Determine the [x, y] coordinate at the center of the cell enclosing the given text.  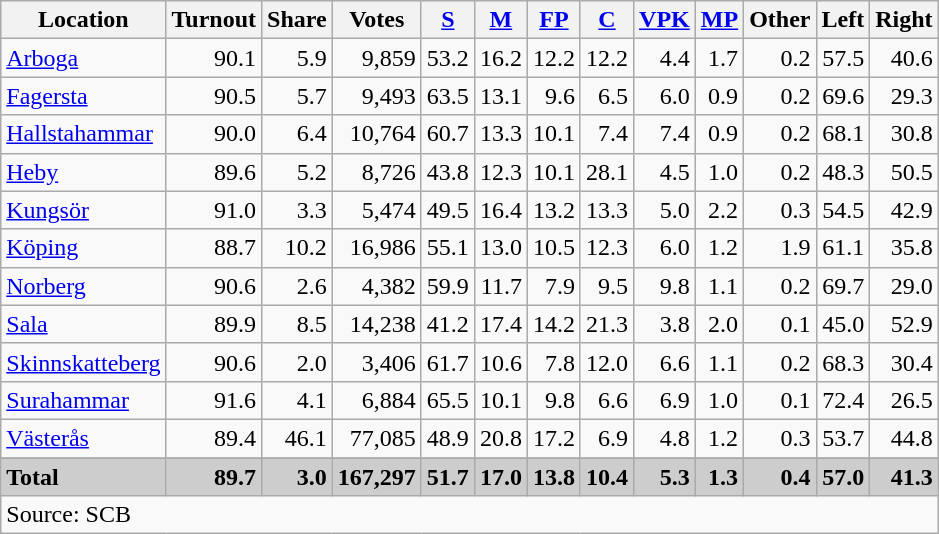
Arboga [84, 58]
60.7 [448, 134]
Norberg [84, 286]
13.1 [500, 96]
10.2 [298, 248]
0.4 [780, 477]
68.3 [843, 362]
5.3 [665, 477]
16.2 [500, 58]
41.2 [448, 324]
9,493 [376, 96]
40.6 [904, 58]
Köping [84, 248]
53.7 [843, 438]
91.6 [214, 400]
90.1 [214, 58]
6.5 [606, 96]
17.2 [554, 438]
Sala [84, 324]
16,986 [376, 248]
14,238 [376, 324]
7.9 [554, 286]
17.0 [500, 477]
Fagersta [84, 96]
4.1 [298, 400]
28.1 [606, 172]
69.6 [843, 96]
10.5 [554, 248]
Left [843, 20]
50.5 [904, 172]
11.7 [500, 286]
1.9 [780, 248]
55.1 [448, 248]
S [448, 20]
3,406 [376, 362]
M [500, 20]
13.8 [554, 477]
4.4 [665, 58]
Hallstahammar [84, 134]
63.5 [448, 96]
68.1 [843, 134]
167,297 [376, 477]
Kungsör [84, 210]
3.3 [298, 210]
1.3 [719, 477]
4,382 [376, 286]
8.5 [298, 324]
10,764 [376, 134]
65.5 [448, 400]
21.3 [606, 324]
45.0 [843, 324]
5.7 [298, 96]
Other [780, 20]
41.3 [904, 477]
3.0 [298, 477]
Västerås [84, 438]
88.7 [214, 248]
Right [904, 20]
48.9 [448, 438]
3.8 [665, 324]
FP [554, 20]
51.7 [448, 477]
30.4 [904, 362]
53.2 [448, 58]
13.2 [554, 210]
5.9 [298, 58]
4.5 [665, 172]
72.4 [843, 400]
61.7 [448, 362]
16.4 [500, 210]
VPK [665, 20]
29.3 [904, 96]
12.0 [606, 362]
MP [719, 20]
54.5 [843, 210]
9.6 [554, 96]
10.4 [606, 477]
90.5 [214, 96]
35.8 [904, 248]
29.0 [904, 286]
61.1 [843, 248]
Votes [376, 20]
Skinnskatteberg [84, 362]
Total [84, 477]
20.8 [500, 438]
Share [298, 20]
26.5 [904, 400]
89.7 [214, 477]
17.4 [500, 324]
14.2 [554, 324]
2.2 [719, 210]
7.8 [554, 362]
9,859 [376, 58]
Surahammar [84, 400]
Source: SCB [470, 515]
30.8 [904, 134]
57.0 [843, 477]
44.8 [904, 438]
5,474 [376, 210]
77,085 [376, 438]
6.4 [298, 134]
2.6 [298, 286]
42.9 [904, 210]
48.3 [843, 172]
43.8 [448, 172]
89.4 [214, 438]
91.0 [214, 210]
5.0 [665, 210]
59.9 [448, 286]
89.9 [214, 324]
Heby [84, 172]
6,884 [376, 400]
52.9 [904, 324]
5.2 [298, 172]
90.0 [214, 134]
4.8 [665, 438]
1.7 [719, 58]
46.1 [298, 438]
69.7 [843, 286]
8,726 [376, 172]
13.0 [500, 248]
49.5 [448, 210]
Turnout [214, 20]
9.5 [606, 286]
Location [84, 20]
C [606, 20]
10.6 [500, 362]
57.5 [843, 58]
89.6 [214, 172]
